Search for the cell housing the specified text and yield its [x, y] center coordinate. 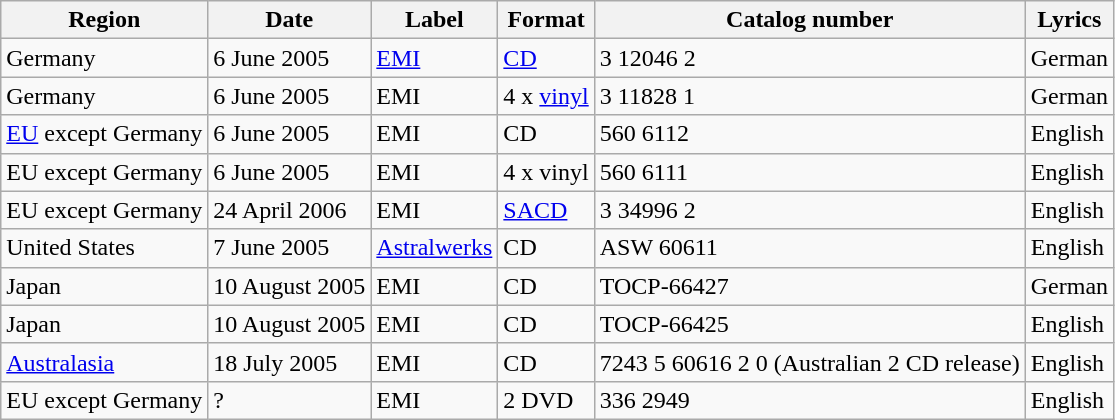
Date [290, 20]
TOCP-66427 [810, 286]
Format [546, 20]
Astralwerks [434, 248]
Lyrics [1069, 20]
? [290, 400]
24 April 2006 [290, 210]
ASW 60611 [810, 248]
Australasia [104, 362]
Catalog number [810, 20]
Region [104, 20]
7243 5 60616 2 0 (Australian 2 CD release) [810, 362]
7 June 2005 [290, 248]
3 11828 1 [810, 96]
2 DVD [546, 400]
TOCP-66425 [810, 324]
SACD [546, 210]
18 July 2005 [290, 362]
Label [434, 20]
560 6112 [810, 134]
United States [104, 248]
560 6111 [810, 172]
3 12046 2 [810, 58]
336 2949 [810, 400]
3 34996 2 [810, 210]
